Detect which cell encompasses the target text, then output its (x, y) center coordinate. 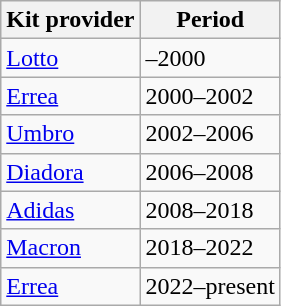
2022–present (210, 286)
2006–2008 (210, 172)
Macron (70, 248)
Lotto (70, 58)
Period (210, 20)
Adidas (70, 210)
2002–2006 (210, 134)
–2000 (210, 58)
2018–2022 (210, 248)
Kit provider (70, 20)
2000–2002 (210, 96)
Diadora (70, 172)
Umbro (70, 134)
2008–2018 (210, 210)
